Detect which cell encompasses the target text, then output its (X, Y) center coordinate. 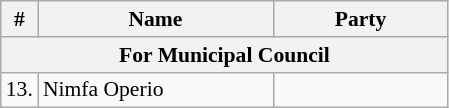
# (20, 19)
Nimfa Operio (156, 90)
Name (156, 19)
For Municipal Council (224, 55)
Party (360, 19)
13. (20, 90)
